Locate the cell with the specified text and output its [X, Y] center coordinate. 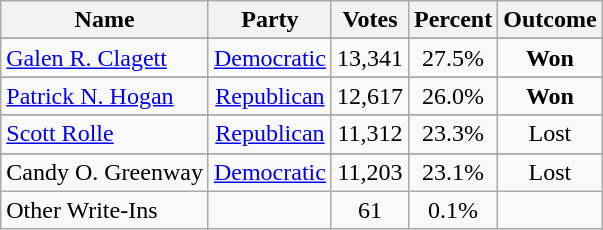
61 [370, 210]
27.5% [452, 58]
Outcome [550, 20]
Party [270, 20]
Votes [370, 20]
0.1% [452, 210]
26.0% [452, 96]
23.3% [452, 134]
Patrick N. Hogan [105, 96]
Other Write-Ins [105, 210]
11,312 [370, 134]
23.1% [452, 172]
12,617 [370, 96]
13,341 [370, 58]
Scott Rolle [105, 134]
Candy O. Greenway [105, 172]
Percent [452, 20]
11,203 [370, 172]
Galen R. Clagett [105, 58]
Name [105, 20]
